Capture the cell that displays the provided text and extract its (X, Y) central coordinate. 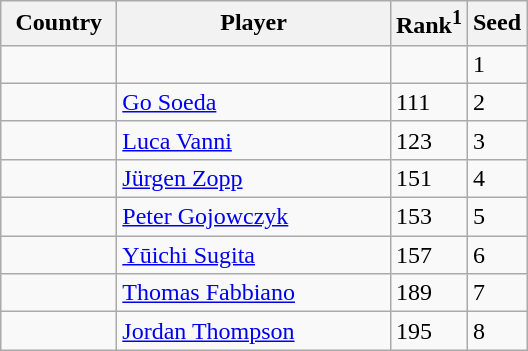
Peter Gojowczyk (254, 217)
195 (428, 331)
Seed (496, 24)
111 (428, 102)
Go Soeda (254, 102)
5 (496, 217)
Yūichi Sugita (254, 255)
Jordan Thompson (254, 331)
153 (428, 217)
4 (496, 178)
Country (59, 24)
157 (428, 255)
189 (428, 293)
Jürgen Zopp (254, 178)
Luca Vanni (254, 140)
151 (428, 178)
8 (496, 331)
2 (496, 102)
6 (496, 255)
123 (428, 140)
Thomas Fabbiano (254, 293)
7 (496, 293)
3 (496, 140)
1 (496, 64)
Player (254, 24)
Rank1 (428, 24)
